Pinpoint the cell where the given text exists, returning its [X, Y] midpoint coordinate. 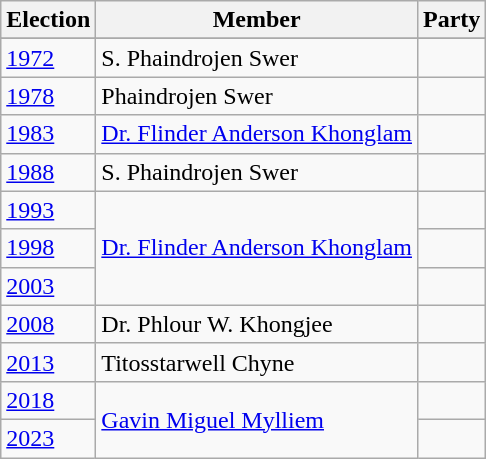
2023 [48, 438]
1993 [48, 210]
1998 [48, 248]
2013 [48, 362]
1978 [48, 96]
Gavin Miguel Mylliem [257, 419]
2003 [48, 286]
1983 [48, 134]
Dr. Phlour W. Khongjee [257, 324]
2008 [48, 324]
2018 [48, 400]
Titosstarwell Chyne [257, 362]
Party [452, 20]
Phaindrojen Swer [257, 96]
Election [48, 20]
1988 [48, 172]
Member [257, 20]
1972 [48, 58]
